Output the [x, y] coordinate of the center of the cell containing the given text.  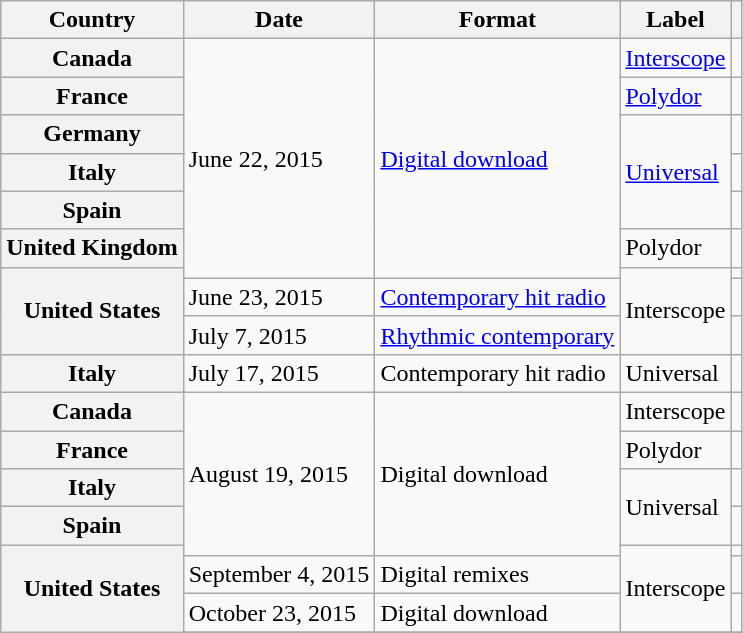
October 23, 2015 [279, 613]
Rhythmic contemporary [498, 335]
June 22, 2015 [279, 158]
Country [92, 20]
Date [279, 20]
Digital remixes [498, 575]
United Kingdom [92, 248]
June 23, 2015 [279, 297]
Germany [92, 134]
Format [498, 20]
July 7, 2015 [279, 335]
Label [676, 20]
August 19, 2015 [279, 474]
July 17, 2015 [279, 373]
September 4, 2015 [279, 575]
